Provide the (x, y) coordinate of the cell's center where the given text is located.  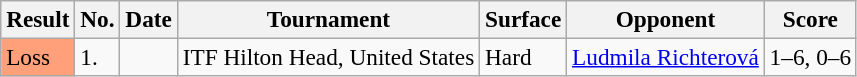
Loss (38, 57)
Hard (524, 57)
Opponent (666, 19)
Ludmila Richterová (666, 57)
Surface (524, 19)
No. (98, 19)
ITF Hilton Head, United States (328, 57)
Result (38, 19)
1–6, 0–6 (810, 57)
Date (148, 19)
Score (810, 19)
Tournament (328, 19)
1. (98, 57)
